Search for the cell housing the specified text and yield its [x, y] center coordinate. 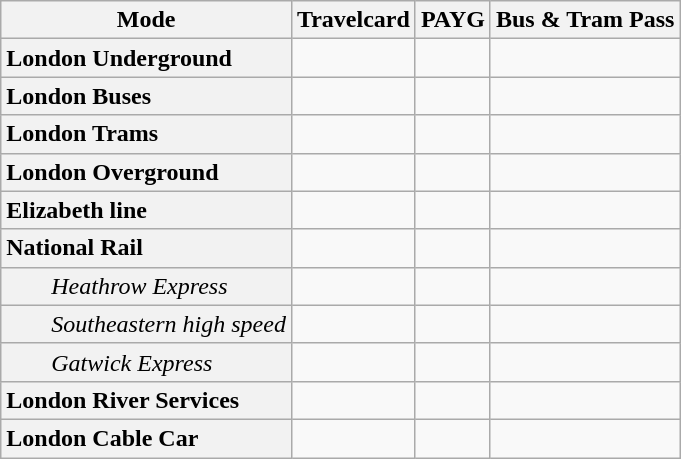
London Cable Car [146, 438]
Travelcard [353, 20]
Mode [146, 20]
London Overground [146, 172]
London Buses [146, 96]
London River Services [146, 400]
Elizabeth line [146, 210]
Bus & Tram Pass [585, 20]
National Rail [146, 248]
London Underground [146, 58]
Heathrow Express [146, 286]
London Trams [146, 134]
Southeastern high speed [146, 324]
Gatwick Express [146, 362]
PAYG [452, 20]
